Find where the given text appears and provide that cell's center as (x, y) coordinate. 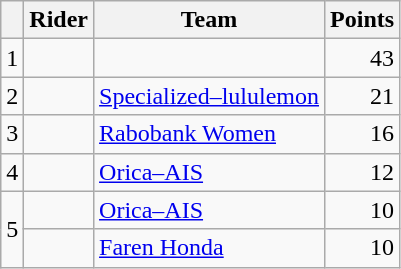
4 (12, 172)
5 (12, 229)
Faren Honda (210, 248)
2 (12, 96)
1 (12, 58)
12 (362, 172)
Rabobank Women (210, 134)
43 (362, 58)
21 (362, 96)
Specialized–lululemon (210, 96)
3 (12, 134)
Rider (59, 20)
Team (210, 20)
Points (362, 20)
16 (362, 134)
